Provide the (x, y) coordinate of the cell's center where the given text is located.  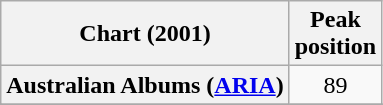
89 (335, 85)
Peakposition (335, 34)
Chart (2001) (145, 34)
Australian Albums (ARIA) (145, 85)
